Output the [x, y] coordinate of the center of the cell containing the given text.  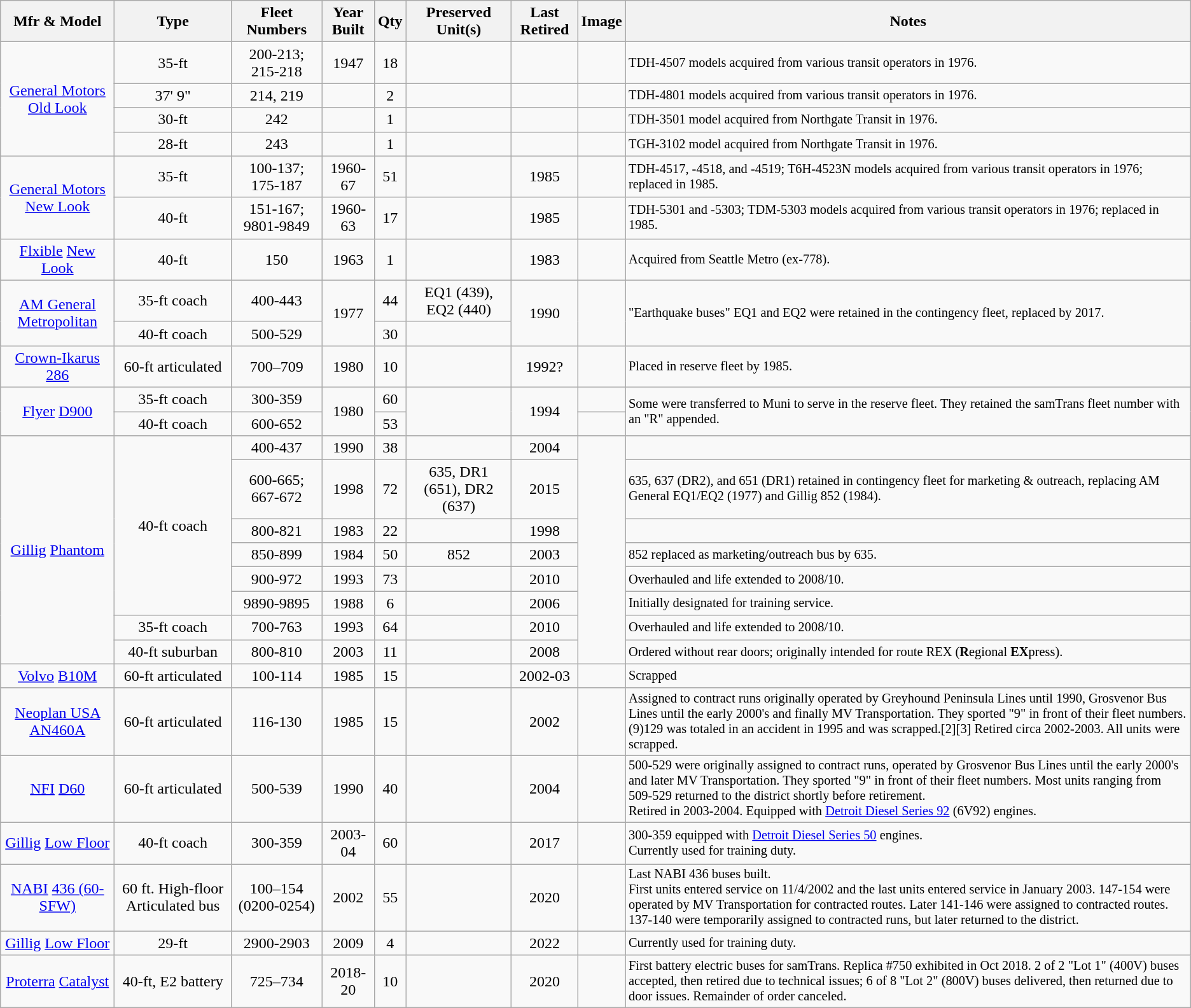
500-529 [277, 333]
Year Built [348, 22]
28-ft [173, 144]
30 [390, 333]
150 [277, 260]
100–154 (0200-0254) [277, 898]
Last Retired [545, 22]
Flxible New Look [57, 260]
EQ1 (439), EQ2 (440) [459, 300]
"Earthquake buses" EQ1 and EQ2 were retained in the contingency fleet, replaced by 2017. [908, 313]
400-437 [277, 448]
Image [602, 22]
Fleet Numbers [277, 22]
22 [390, 531]
600-665; 667-672 [277, 489]
Acquired from Seattle Metro (ex-778). [908, 260]
852 replaced as marketing/outreach bus by 635. [908, 555]
Crown-Ikarus 286 [57, 367]
635, DR1 (651), DR2 (637) [459, 489]
TGH-3102 model acquired from Northgate Transit in 1976. [908, 144]
Initially designated for training service. [908, 603]
Some were transferred to Muni to serve in the reserve fleet. They retained the samTrans fleet number with an "R" appended. [908, 411]
General Motors New Look [57, 197]
2017 [545, 843]
50 [390, 555]
300-359 equipped with Detroit Diesel Series 50 engines.Currently used for training duty. [908, 843]
40-ft, E2 battery [173, 981]
2002-03 [545, 676]
2009 [348, 943]
2900-2903 [277, 943]
1963 [348, 260]
Notes [908, 22]
9890-9895 [277, 603]
Flyer D900 [57, 411]
100-137; 175-187 [277, 177]
44 [390, 300]
Placed in reserve fleet by 1985. [908, 367]
1977 [348, 313]
General Motors Old Look [57, 99]
Mfr & Model [57, 22]
17 [390, 218]
852 [459, 555]
TDH-4507 models acquired from various transit operators in 1976. [908, 62]
37' 9" [173, 95]
400-443 [277, 300]
TDH-4517, -4518, and -4519; T6H-4523N models acquired from various transit operators in 1976; replaced in 1985. [908, 177]
2018-20 [348, 981]
116-130 [277, 722]
Ordered without rear doors; originally intended for route REX (Regional EXpress). [908, 652]
TDH-5301 and -5303; TDM-5303 models acquired from various transit operators in 1976; replaced in 1985. [908, 218]
1960-67 [348, 177]
55 [390, 898]
NABI 436 (60-SFW) [57, 898]
72 [390, 489]
2 [390, 95]
4 [390, 943]
11 [390, 652]
243 [277, 144]
700-763 [277, 627]
Gillig Phantom [57, 550]
725–734 [277, 981]
Type [173, 22]
51 [390, 177]
635, 637 (DR2), and 651 (DR1) retained in contingency fleet for marketing & outreach, replacing AM General EQ1/EQ2 (1977) and Gillig 852 (1984). [908, 489]
NFI D60 [57, 789]
2008 [545, 652]
214, 219 [277, 95]
1984 [348, 555]
500-539 [277, 789]
Volvo B10M [57, 676]
38 [390, 448]
200-213; 215-218 [277, 62]
Proterra Catalyst [57, 981]
700–709 [277, 367]
Qty [390, 22]
800-810 [277, 652]
1992? [545, 367]
TDH-3501 model acquired from Northgate Transit in 1976. [908, 120]
18 [390, 62]
1947 [348, 62]
30-ft [173, 120]
Neoplan USA AN460A [57, 722]
40-ft suburban [173, 652]
Currently used for training duty. [908, 943]
64 [390, 627]
800-821 [277, 531]
6 [390, 603]
2003-04 [348, 843]
1960-63 [348, 218]
2022 [545, 943]
1988 [348, 603]
900-972 [277, 579]
40 [390, 789]
242 [277, 120]
73 [390, 579]
600-652 [277, 423]
TDH-4801 models acquired from various transit operators in 1976. [908, 95]
2015 [545, 489]
100-114 [277, 676]
60 ft. High-floor Articulated bus [173, 898]
Preserved Unit(s) [459, 22]
1994 [545, 411]
Scrapped [908, 676]
53 [390, 423]
AM General Metropolitan [57, 313]
29-ft [173, 943]
2006 [545, 603]
850-899 [277, 555]
151-167; 9801-9849 [277, 218]
